Extract the (x, y) coordinate from the center of the cell holding the provided text.  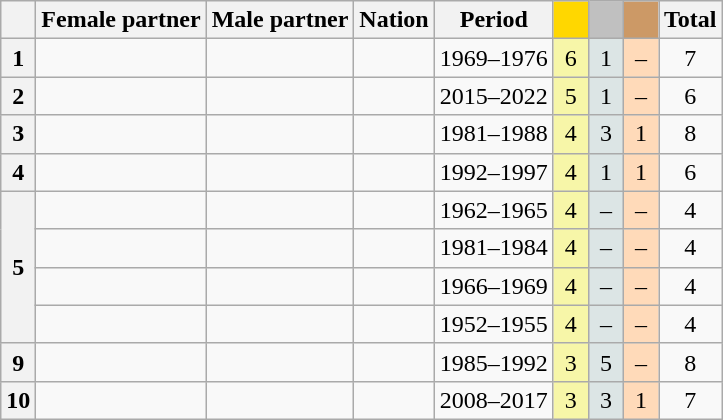
1966–1969 (494, 286)
Nation (394, 20)
1992–1997 (494, 172)
1969–1976 (494, 58)
1985–1992 (494, 362)
1962–1965 (494, 210)
1952–1955 (494, 324)
Period (494, 20)
Total (690, 20)
1981–1988 (494, 134)
Male partner (280, 20)
Female partner (121, 20)
2 (18, 96)
2008–2017 (494, 400)
10 (18, 400)
2015–2022 (494, 96)
9 (18, 362)
1981–1984 (494, 248)
